Search for the cell housing the specified text and yield its (X, Y) center coordinate. 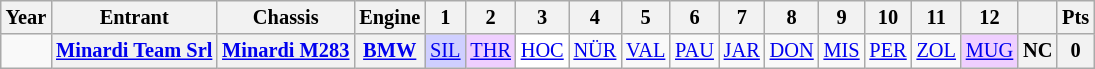
NÜR (596, 51)
Minardi M283 (286, 51)
8 (792, 17)
12 (990, 17)
10 (888, 17)
VAL (646, 51)
MUG (990, 51)
3 (542, 17)
Year (26, 17)
Entrant (134, 17)
4 (596, 17)
ZOL (936, 51)
0 (1076, 51)
Pts (1076, 17)
NC (1038, 51)
Engine (390, 17)
DON (792, 51)
1 (445, 17)
Chassis (286, 17)
6 (694, 17)
11 (936, 17)
Minardi Team Srl (134, 51)
JAR (742, 51)
MIS (842, 51)
7 (742, 17)
HOC (542, 51)
BMW (390, 51)
PAU (694, 51)
PER (888, 51)
9 (842, 17)
SIL (445, 51)
5 (646, 17)
THR (490, 51)
2 (490, 17)
